For the text-containing cell, return its midpoint in (X, Y) coordinate format. 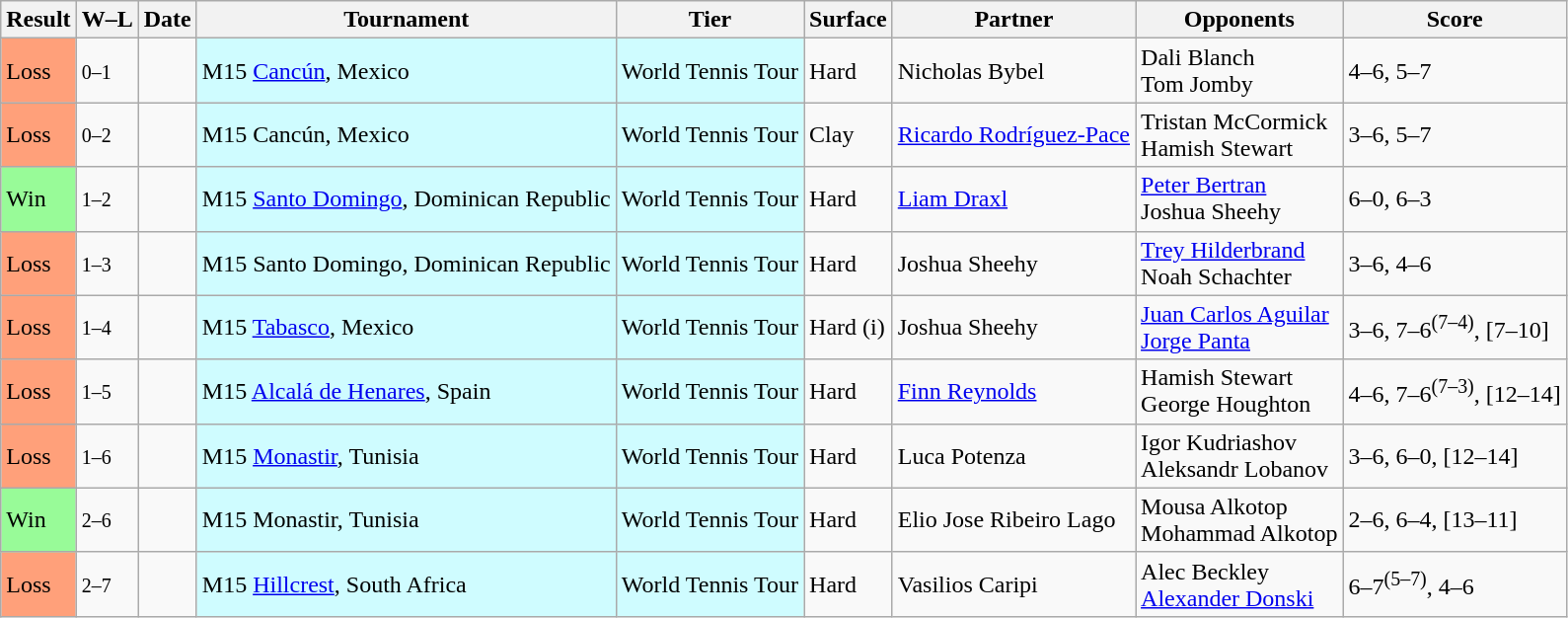
Luca Potenza (1013, 456)
Finn Reynolds (1013, 391)
Tristan McCormick Hamish Stewart (1239, 134)
Result (38, 20)
1–3 (107, 263)
M15 Tabasco, Mexico (407, 328)
Juan Carlos Aguilar Jorge Panta (1239, 328)
1–6 (107, 456)
Clay (849, 134)
4–6, 5–7 (1455, 71)
Alec Beckley Alexander Donski (1239, 584)
Nicholas Bybel (1013, 71)
2–6 (107, 519)
Liam Draxl (1013, 199)
W–L (107, 20)
Hamish Stewart George Houghton (1239, 391)
6–7(5–7), 4–6 (1455, 584)
2–7 (107, 584)
3–6, 6–0, [12–14] (1455, 456)
Vasilios Caripi (1013, 584)
Trey Hilderbrand Noah Schachter (1239, 263)
Tier (709, 20)
1–2 (107, 199)
Ricardo Rodríguez-Pace (1013, 134)
3–6, 5–7 (1455, 134)
Mousa Alkotop Mohammad Alkotop (1239, 519)
Elio Jose Ribeiro Lago (1013, 519)
4–6, 7–6(7–3), [12–14] (1455, 391)
Opponents (1239, 20)
0–1 (107, 71)
1–4 (107, 328)
Date (168, 20)
3–6, 7–6(7–4), [7–10] (1455, 328)
3–6, 4–6 (1455, 263)
Hard (i) (849, 328)
Score (1455, 20)
Partner (1013, 20)
2–6, 6–4, [13–11] (1455, 519)
Peter Bertran Joshua Sheehy (1239, 199)
Igor Kudriashov Aleksandr Lobanov (1239, 456)
Surface (849, 20)
1–5 (107, 391)
M15 Hillcrest, South Africa (407, 584)
0–2 (107, 134)
Tournament (407, 20)
Dali Blanch Tom Jomby (1239, 71)
6–0, 6–3 (1455, 199)
M15 Alcalá de Henares, Spain (407, 391)
